Search for the cell housing the specified text and yield its (X, Y) center coordinate. 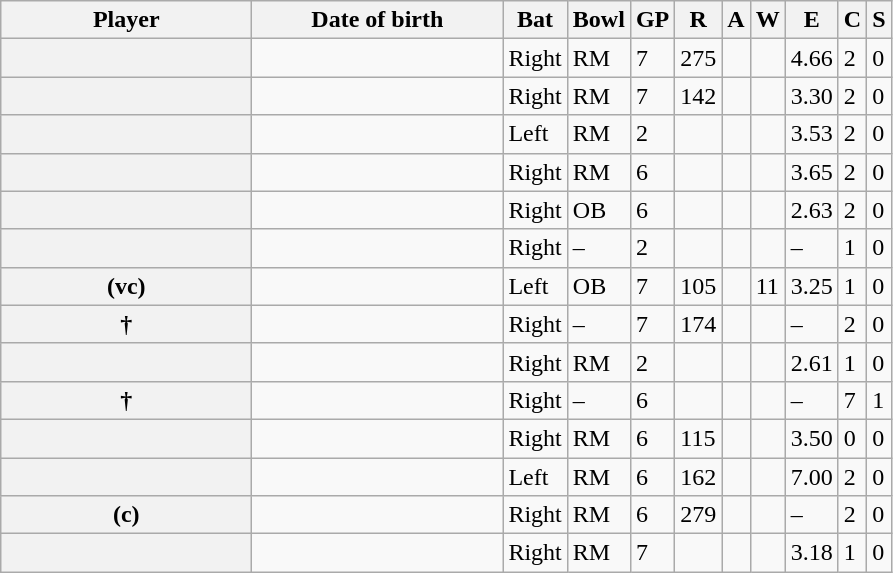
Player (126, 20)
7.00 (812, 477)
GP (652, 20)
3.18 (812, 553)
3.25 (812, 286)
3.65 (812, 172)
C (852, 20)
3.50 (812, 438)
142 (698, 96)
115 (698, 438)
(c) (126, 515)
Date of birth (378, 20)
279 (698, 515)
Bat (535, 20)
Bowl (598, 20)
(vc) (126, 286)
4.66 (812, 58)
A (736, 20)
162 (698, 477)
W (768, 20)
11 (768, 286)
3.53 (812, 134)
105 (698, 286)
S (879, 20)
275 (698, 58)
3.30 (812, 96)
174 (698, 324)
2.61 (812, 362)
2.63 (812, 210)
R (698, 20)
E (812, 20)
